Provide the [X, Y] coordinate of the cell's center where the given text is located.  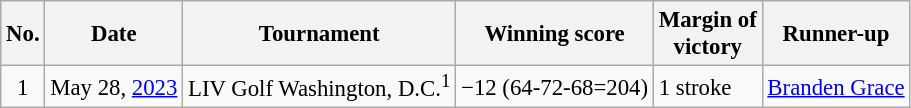
Runner-up [836, 34]
Winning score [555, 34]
1 [23, 87]
May 28, 2023 [114, 87]
1 stroke [708, 87]
No. [23, 34]
Margin ofvictory [708, 34]
LIV Golf Washington, D.C.1 [320, 87]
Tournament [320, 34]
−12 (64-72-68=204) [555, 87]
Branden Grace [836, 87]
Date [114, 34]
